Locate the cell with the specified text and output its [X, Y] center coordinate. 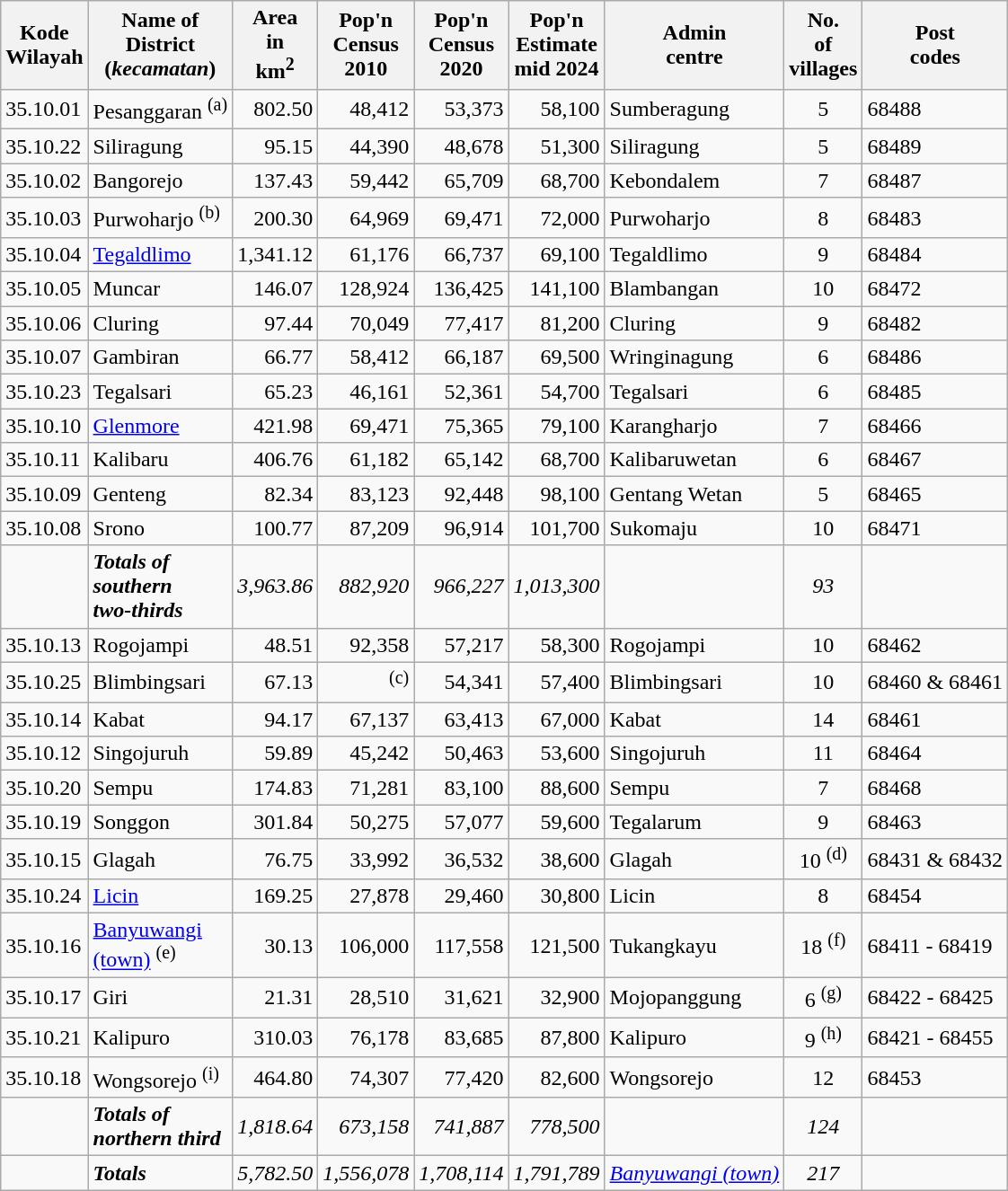
35.10.23 [45, 392]
3,963.86 [275, 587]
128,924 [367, 289]
65.23 [275, 392]
Pop'nCensus2010 [367, 45]
68486 [935, 357]
882,920 [367, 587]
35.10.15 [45, 859]
Banyuwangi (town) [694, 1173]
65,709 [462, 181]
52,361 [462, 392]
Totals ofnorthern third [160, 1126]
44,390 [367, 146]
82.34 [275, 494]
59,442 [367, 181]
35.10.18 [45, 1078]
68454 [935, 896]
35.10.09 [45, 494]
35.10.17 [45, 997]
174.83 [275, 788]
Tukangkayu [694, 946]
Srono [160, 528]
66,737 [462, 255]
48,412 [367, 110]
67.13 [275, 683]
68460 & 68461 [935, 683]
77,420 [462, 1078]
68488 [935, 110]
83,100 [462, 788]
31,621 [462, 997]
68463 [935, 822]
38,600 [557, 859]
35.10.21 [45, 1038]
68431 & 68432 [935, 859]
Name ofDistrict(kecamatan) [160, 45]
92,448 [462, 494]
72,000 [557, 217]
48.51 [275, 645]
79,100 [557, 426]
51,300 [557, 146]
121,500 [557, 946]
12 [823, 1078]
35.10.22 [45, 146]
87,800 [557, 1038]
35.10.19 [45, 822]
68487 [935, 181]
421.98 [275, 426]
87,209 [367, 528]
Kalibaruwetan [694, 460]
66,187 [462, 357]
10 (d) [823, 859]
98,100 [557, 494]
Wongsorejo (i) [160, 1078]
Gambiran [160, 357]
76.75 [275, 859]
Postcodes [935, 45]
Sumberagung [694, 110]
96,914 [462, 528]
94.17 [275, 719]
741,887 [462, 1126]
Sukomaju [694, 528]
54,341 [462, 683]
71,281 [367, 788]
58,412 [367, 357]
146.07 [275, 289]
65,142 [462, 460]
101,700 [557, 528]
68462 [935, 645]
28,510 [367, 997]
301.84 [275, 822]
35.10.16 [45, 946]
Giri [160, 997]
Genteng [160, 494]
68471 [935, 528]
100.77 [275, 528]
64,969 [367, 217]
68468 [935, 788]
68453 [935, 1078]
Kode Wilayah [45, 45]
97.44 [275, 323]
Purwoharjo (b) [160, 217]
68489 [935, 146]
68485 [935, 392]
35.10.25 [45, 683]
310.03 [275, 1038]
35.10.08 [45, 528]
141,100 [557, 289]
217 [823, 1173]
406.76 [275, 460]
Songgon [160, 822]
75,365 [462, 426]
6 (g) [823, 997]
Bangorejo [160, 181]
Muncar [160, 289]
50,463 [462, 754]
Totals ofsouthern two-thirds [160, 587]
21.31 [275, 997]
Wongsorejo [694, 1078]
Kebondalem [694, 181]
68483 [935, 217]
Banyuwangi(town) (e) [160, 946]
57,400 [557, 683]
117,558 [462, 946]
68484 [935, 255]
76,178 [367, 1038]
83,123 [367, 494]
68461 [935, 719]
35.10.20 [45, 788]
No.ofvillages [823, 45]
35.10.06 [45, 323]
35.10.11 [45, 460]
778,500 [557, 1126]
68466 [935, 426]
Tegalarum [694, 822]
74,307 [367, 1078]
Wringinagung [694, 357]
35.10.04 [45, 255]
33,992 [367, 859]
36,532 [462, 859]
137.43 [275, 181]
29,460 [462, 896]
83,685 [462, 1038]
Pop'nCensus2020 [462, 45]
92,358 [367, 645]
68465 [935, 494]
61,176 [367, 255]
Gentang Wetan [694, 494]
68464 [935, 754]
35.10.12 [45, 754]
70,049 [367, 323]
673,158 [367, 1126]
Totals [160, 1173]
966,227 [462, 587]
68411 - 68419 [935, 946]
45,242 [367, 754]
1,341.12 [275, 255]
Pop'nEstimatemid 2024 [557, 45]
58,300 [557, 645]
53,373 [462, 110]
54,700 [557, 392]
14 [823, 719]
59,600 [557, 822]
1,818.64 [275, 1126]
9 (h) [823, 1038]
35.10.24 [45, 896]
Admin centre [694, 45]
30,800 [557, 896]
93 [823, 587]
68421 - 68455 [935, 1038]
50,275 [367, 822]
69,500 [557, 357]
802.50 [275, 110]
81,200 [557, 323]
106,000 [367, 946]
30.13 [275, 946]
5,782.50 [275, 1173]
35.10.03 [45, 217]
69,100 [557, 255]
61,182 [367, 460]
1,556,078 [367, 1173]
35.10.14 [45, 719]
1,013,300 [557, 587]
66.77 [275, 357]
68467 [935, 460]
35.10.01 [45, 110]
Glenmore [160, 426]
124 [823, 1126]
(c) [367, 683]
57,077 [462, 822]
58,100 [557, 110]
68482 [935, 323]
Area inkm2 [275, 45]
136,425 [462, 289]
464.80 [275, 1078]
59.89 [275, 754]
11 [823, 754]
35.10.02 [45, 181]
200.30 [275, 217]
35.10.13 [45, 645]
68422 - 68425 [935, 997]
46,161 [367, 392]
1,791,789 [557, 1173]
88,600 [557, 788]
18 (f) [823, 946]
Blambangan [694, 289]
53,600 [557, 754]
169.25 [275, 896]
Purwoharjo [694, 217]
35.10.07 [45, 357]
1,708,114 [462, 1173]
Kalibaru [160, 460]
35.10.10 [45, 426]
67,137 [367, 719]
Pesanggaran (a) [160, 110]
77,417 [462, 323]
95.15 [275, 146]
63,413 [462, 719]
67,000 [557, 719]
57,217 [462, 645]
Karangharjo [694, 426]
Mojopanggung [694, 997]
68472 [935, 289]
27,878 [367, 896]
35.10.05 [45, 289]
32,900 [557, 997]
82,600 [557, 1078]
48,678 [462, 146]
